Extract the (x, y) coordinate from the center of the cell holding the provided text.  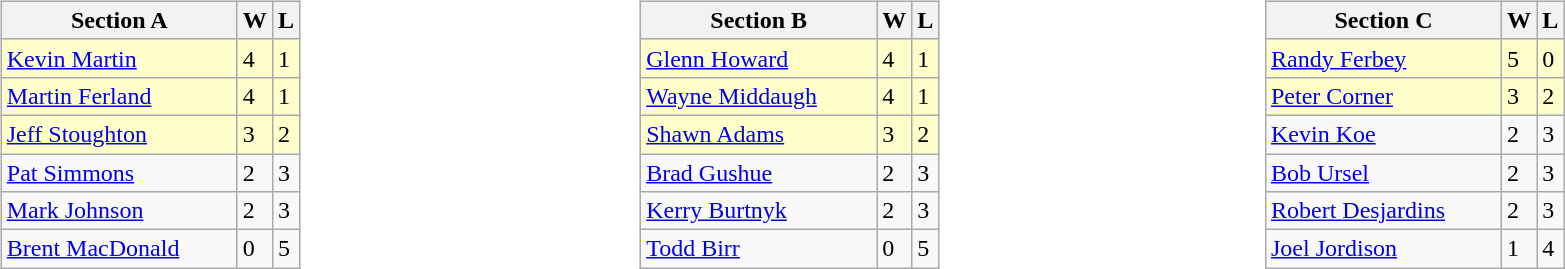
Brent MacDonald (119, 249)
Section B (759, 20)
Randy Ferbey (1383, 58)
Glenn Howard (759, 58)
Pat Simmons (119, 173)
Kerry Burtnyk (759, 211)
Peter Corner (1383, 96)
Section A (119, 20)
Mark Johnson (119, 211)
Bob Ursel (1383, 173)
Shawn Adams (759, 134)
Jeff Stoughton (119, 134)
Wayne Middaugh (759, 96)
Section C (1383, 20)
Todd Birr (759, 249)
Kevin Martin (119, 58)
Kevin Koe (1383, 134)
Brad Gushue (759, 173)
Martin Ferland (119, 96)
Joel Jordison (1383, 249)
Robert Desjardins (1383, 211)
